For the text-containing cell, return its midpoint in [x, y] coordinate format. 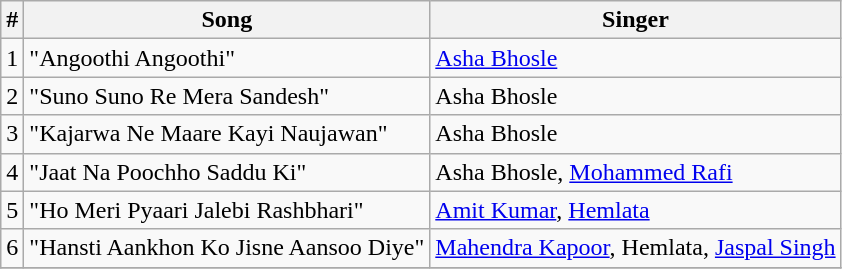
# [12, 20]
Mahendra Kapoor, Hemlata, Jaspal Singh [636, 248]
1 [12, 58]
"Jaat Na Poochho Saddu Ki" [227, 172]
Amit Kumar, Hemlata [636, 210]
"Suno Suno Re Mera Sandesh" [227, 96]
"Ho Meri Pyaari Jalebi Rashbhari" [227, 210]
"Angoothi Angoothi" [227, 58]
4 [12, 172]
6 [12, 248]
3 [12, 134]
"Kajarwa Ne Maare Kayi Naujawan" [227, 134]
Singer [636, 20]
"Hansti Aankhon Ko Jisne Aansoo Diye" [227, 248]
5 [12, 210]
2 [12, 96]
Asha Bhosle, Mohammed Rafi [636, 172]
Song [227, 20]
